Detect which cell encompasses the target text, then output its [X, Y] center coordinate. 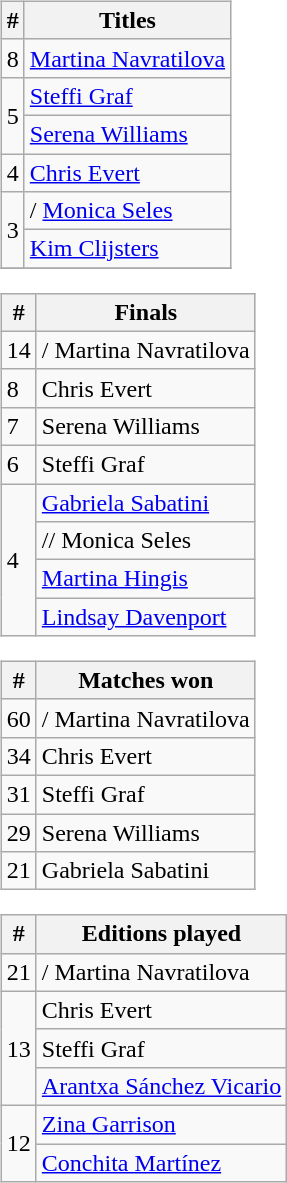
Martina Navratilova [127, 58]
// Monica Seles [146, 541]
Lindsay Davenport [146, 617]
Matches won [146, 680]
Editions played [161, 934]
13 [18, 1048]
7 [18, 426]
5 [12, 115]
Finals [146, 312]
/ Monica Seles [127, 211]
29 [18, 833]
12 [18, 1143]
14 [18, 350]
Titles [127, 20]
Zina Garrison [161, 1124]
Martina Hingis [146, 579]
34 [18, 756]
Kim Clijsters [127, 249]
Arantxa Sánchez Vicario [161, 1086]
60 [18, 718]
31 [18, 794]
Conchita Martínez [161, 1163]
6 [18, 464]
3 [12, 230]
